Provide the [x, y] coordinate of the cell's center where the given text is located.  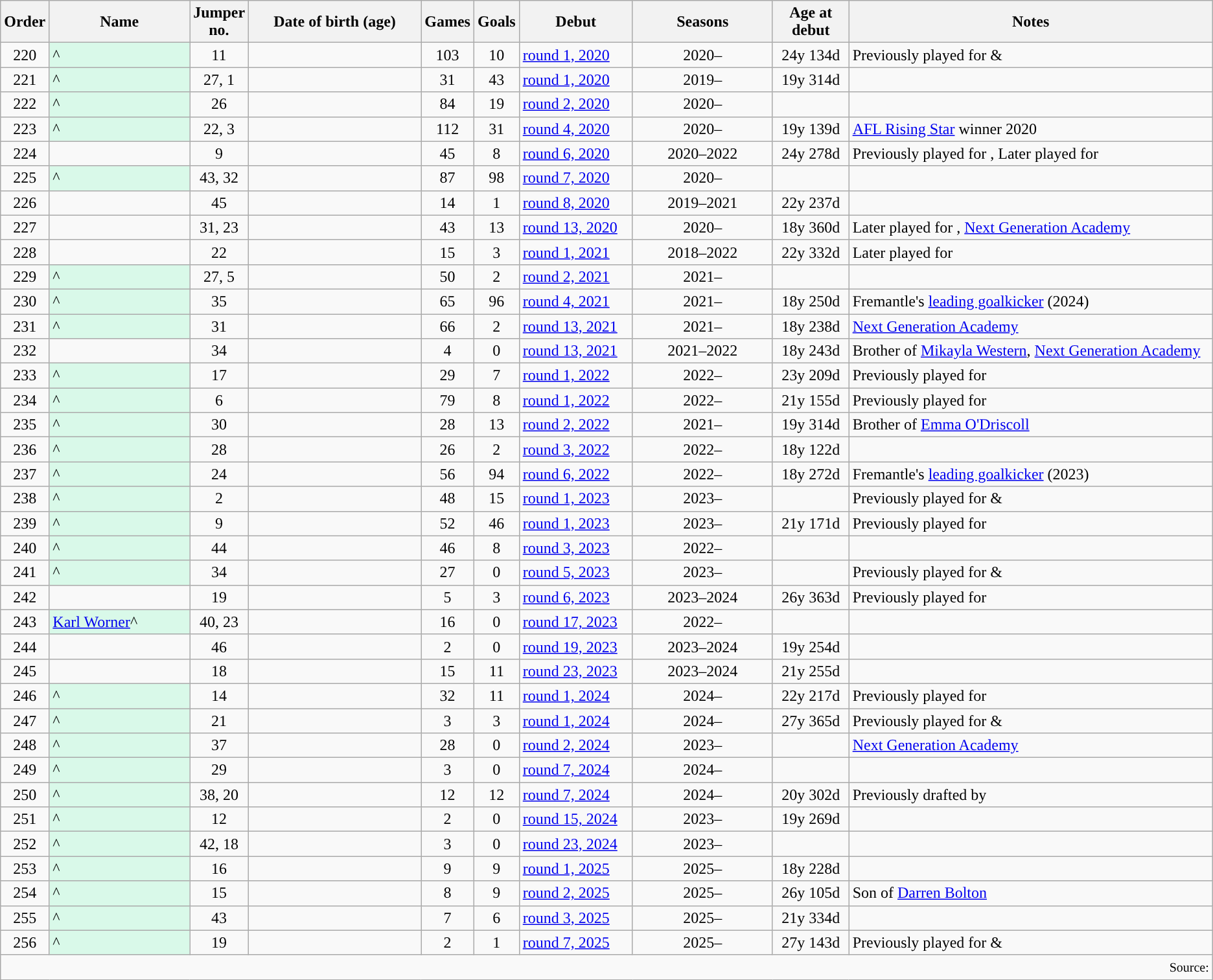
Previously drafted by [1030, 795]
round 4, 2021 [575, 301]
242 [25, 597]
255 [25, 918]
21y 155d [811, 400]
19y 269d [811, 819]
21y 334d [811, 918]
27 [448, 573]
32 [448, 696]
56 [448, 474]
22y 217d [811, 696]
round 17, 2023 [575, 622]
round 6, 2022 [575, 474]
40, 23 [219, 622]
232 [25, 351]
27, 5 [219, 277]
round 2, 2022 [575, 425]
18 [219, 671]
24y 278d [811, 154]
26y 105d [811, 893]
253 [25, 869]
round 2, 2024 [575, 746]
48 [448, 499]
220 [25, 55]
226 [25, 203]
Source: [606, 967]
21y 255d [811, 671]
round 1, 2021 [575, 252]
221 [25, 80]
240 [25, 548]
round 3, 2022 [575, 450]
round 2, 2021 [575, 277]
256 [25, 942]
250 [25, 795]
35 [219, 301]
249 [25, 770]
Fremantle's leading goalkicker (2023) [1030, 474]
239 [25, 523]
Games [448, 22]
44 [219, 548]
round 1, 2025 [575, 869]
247 [25, 721]
18y 272d [811, 474]
248 [25, 746]
50 [448, 277]
24 [219, 474]
227 [25, 227]
233 [25, 376]
18y 122d [811, 450]
98 [496, 178]
round 5, 2023 [575, 573]
2021–2022 [702, 351]
238 [25, 499]
round 8, 2020 [575, 203]
2018–2022 [702, 252]
30 [219, 425]
round 7, 2025 [575, 942]
round 3, 2025 [575, 918]
2019– [702, 80]
230 [25, 301]
37 [219, 746]
18y 250d [811, 301]
Jumper no. [219, 22]
241 [25, 573]
21 [219, 721]
237 [25, 474]
17 [219, 376]
234 [25, 400]
22y 332d [811, 252]
Name [119, 22]
228 [25, 252]
Son of Darren Bolton [1030, 893]
round 7, 2020 [575, 178]
Fremantle's leading goalkicker (2024) [1030, 301]
Order [25, 22]
round 15, 2024 [575, 819]
round 4, 2020 [575, 129]
112 [448, 129]
96 [496, 301]
round 6, 2020 [575, 154]
22, 3 [219, 129]
19y 254d [811, 646]
round 2, 2020 [575, 104]
225 [25, 178]
231 [25, 326]
Seasons [702, 22]
22 [219, 252]
103 [448, 55]
43, 32 [219, 178]
round 19, 2023 [575, 646]
2020–2022 [702, 154]
round 6, 2023 [575, 597]
245 [25, 671]
round 2, 2025 [575, 893]
87 [448, 178]
Later played for , Next Generation Academy [1030, 227]
31, 23 [219, 227]
222 [25, 104]
AFL Rising Star winner 2020 [1030, 129]
236 [25, 450]
19y 139d [811, 129]
246 [25, 696]
52 [448, 523]
235 [25, 425]
Brother of Emma O'Driscoll [1030, 425]
27y 143d [811, 942]
38, 20 [219, 795]
23y 209d [811, 376]
Brother of Mikayla Western, Next Generation Academy [1030, 351]
round 13, 2020 [575, 227]
243 [25, 622]
Karl Worner^ [119, 622]
4 [448, 351]
Later played for [1030, 252]
Age at debut [811, 22]
Date of birth (age) [334, 22]
65 [448, 301]
5 [448, 597]
251 [25, 819]
24y 134d [811, 55]
18y 228d [811, 869]
27, 1 [219, 80]
round 3, 2023 [575, 548]
Goals [496, 22]
26y 363d [811, 597]
252 [25, 844]
224 [25, 154]
223 [25, 129]
229 [25, 277]
18y 243d [811, 351]
21y 171d [811, 523]
2019–2021 [702, 203]
94 [496, 474]
254 [25, 893]
22y 237d [811, 203]
244 [25, 646]
27y 365d [811, 721]
42, 18 [219, 844]
84 [448, 104]
18y 238d [811, 326]
79 [448, 400]
18y 360d [811, 227]
Previously played for , Later played for [1030, 154]
Notes [1030, 22]
round 23, 2024 [575, 844]
10 [496, 55]
Debut [575, 22]
66 [448, 326]
round 23, 2023 [575, 671]
20y 302d [811, 795]
